Detect which cell encompasses the target text, then output its [X, Y] center coordinate. 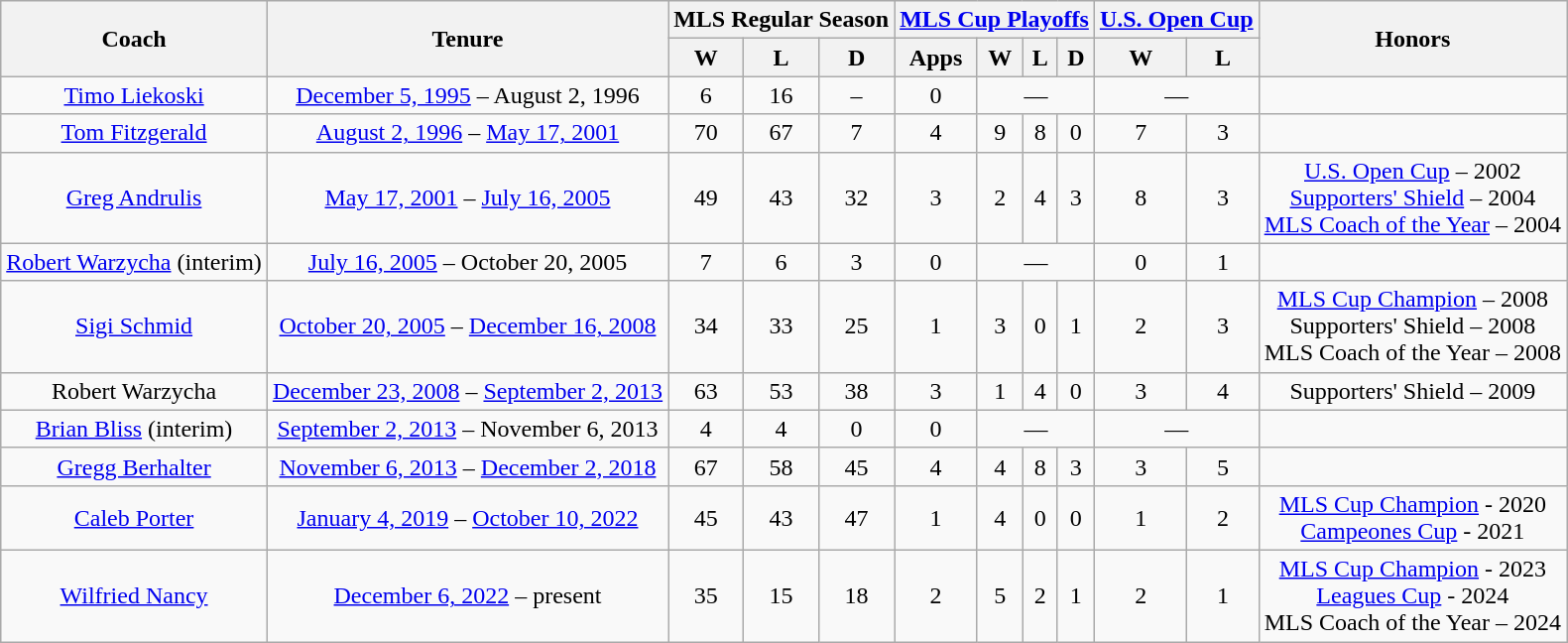
U.S. Open Cup – 2002Supporters' Shield – 2004MLS Coach of the Year – 2004 [1412, 197]
September 2, 2013 – November 6, 2013 [467, 429]
63 [706, 391]
December 6, 2022 – present [467, 595]
58 [782, 466]
47 [857, 518]
32 [857, 197]
35 [706, 595]
18 [857, 595]
MLS Cup Champion - 2020Campeones Cup - 2021 [1412, 518]
Coach [135, 39]
December 5, 1995 – August 2, 1996 [467, 95]
– [857, 95]
Sigi Schmid [135, 326]
MLS Regular Season [782, 20]
Apps [936, 58]
August 2, 1996 – May 17, 2001 [467, 133]
MLS Cup Champion - 2023 Leagues Cup - 2024MLS Coach of the Year – 2024 [1412, 595]
Robert Warzycha [135, 391]
January 4, 2019 – October 10, 2022 [467, 518]
Wilfried Nancy [135, 595]
Brian Bliss (interim) [135, 429]
70 [706, 133]
Tenure [467, 39]
Honors [1412, 39]
Greg Andrulis [135, 197]
December 23, 2008 – September 2, 2013 [467, 391]
Gregg Berhalter [135, 466]
53 [782, 391]
U.S. Open Cup [1176, 20]
May 17, 2001 – July 16, 2005 [467, 197]
33 [782, 326]
November 6, 2013 – December 2, 2018 [467, 466]
MLS Cup Champion – 2008Supporters' Shield – 2008MLS Coach of the Year – 2008 [1412, 326]
October 20, 2005 – December 16, 2008 [467, 326]
July 16, 2005 – October 20, 2005 [467, 262]
Tom Fitzgerald [135, 133]
34 [706, 326]
Robert Warzycha (interim) [135, 262]
9 [1000, 133]
Supporters' Shield – 2009 [1412, 391]
49 [706, 197]
MLS Cup Playoffs [995, 20]
Timo Liekoski [135, 95]
25 [857, 326]
38 [857, 391]
16 [782, 95]
Caleb Porter [135, 518]
15 [782, 595]
